Pinpoint the cell where the given text exists, returning its [X, Y] midpoint coordinate. 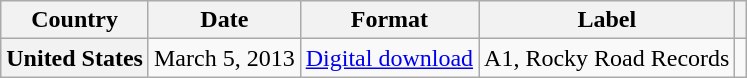
United States [75, 58]
Digital download [389, 58]
Date [224, 20]
Label [607, 20]
Format [389, 20]
A1, Rocky Road Records [607, 58]
March 5, 2013 [224, 58]
Country [75, 20]
